Find where the given text appears and provide that cell's center as [X, Y] coordinate. 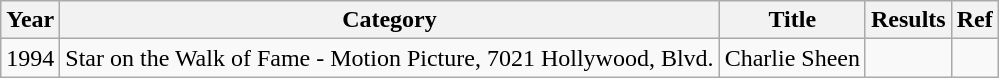
Ref [974, 20]
Title [792, 20]
Star on the Walk of Fame - Motion Picture, 7021 Hollywood, Blvd. [390, 58]
1994 [30, 58]
Results [908, 20]
Charlie Sheen [792, 58]
Year [30, 20]
Category [390, 20]
